Provide the [X, Y] coordinate of the cell's center where the given text is located.  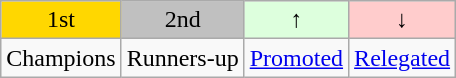
Relegated [402, 58]
↑ [296, 20]
2nd [182, 20]
Runners-up [182, 58]
Promoted [296, 58]
↓ [402, 20]
1st [61, 20]
Champions [61, 58]
